Capture the cell that displays the provided text and extract its (x, y) central coordinate. 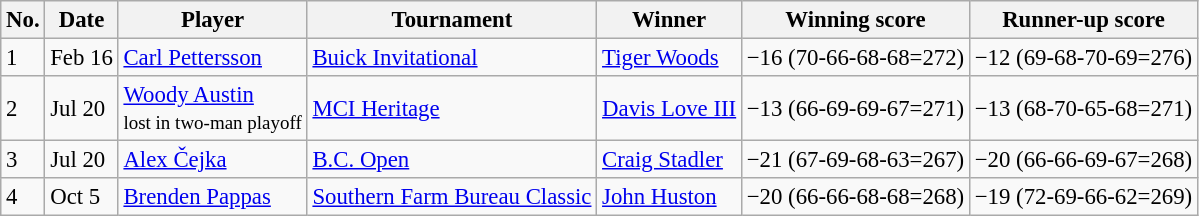
−16 (70-66-68-68=272) (855, 58)
MCI Heritage (452, 108)
Oct 5 (82, 197)
Winner (670, 20)
Player (212, 20)
Brenden Pappas (212, 197)
Woody Austinlost in two-man playoff (212, 108)
−20 (66-66-68-68=268) (855, 197)
B.C. Open (452, 160)
No. (23, 20)
Tournament (452, 20)
−19 (72-69-66-62=269) (1083, 197)
Carl Pettersson (212, 58)
1 (23, 58)
Feb 16 (82, 58)
−13 (68-70-65-68=271) (1083, 108)
4 (23, 197)
−21 (67-69-68-63=267) (855, 160)
John Huston (670, 197)
Winning score (855, 20)
Davis Love III (670, 108)
−20 (66-66-69-67=268) (1083, 160)
Alex Čejka (212, 160)
2 (23, 108)
Buick Invitational (452, 58)
−12 (69-68-70-69=276) (1083, 58)
−13 (66-69-69-67=271) (855, 108)
Tiger Woods (670, 58)
Craig Stadler (670, 160)
Runner-up score (1083, 20)
Southern Farm Bureau Classic (452, 197)
3 (23, 160)
Date (82, 20)
